Locate the cell with the specified text and output its [x, y] center coordinate. 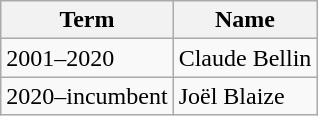
2020–incumbent [87, 96]
Term [87, 20]
Name [245, 20]
2001–2020 [87, 58]
Joël Blaize [245, 96]
Claude Bellin [245, 58]
